Scan for the cell matching the given text and deliver its [x, y] coordinate at center. 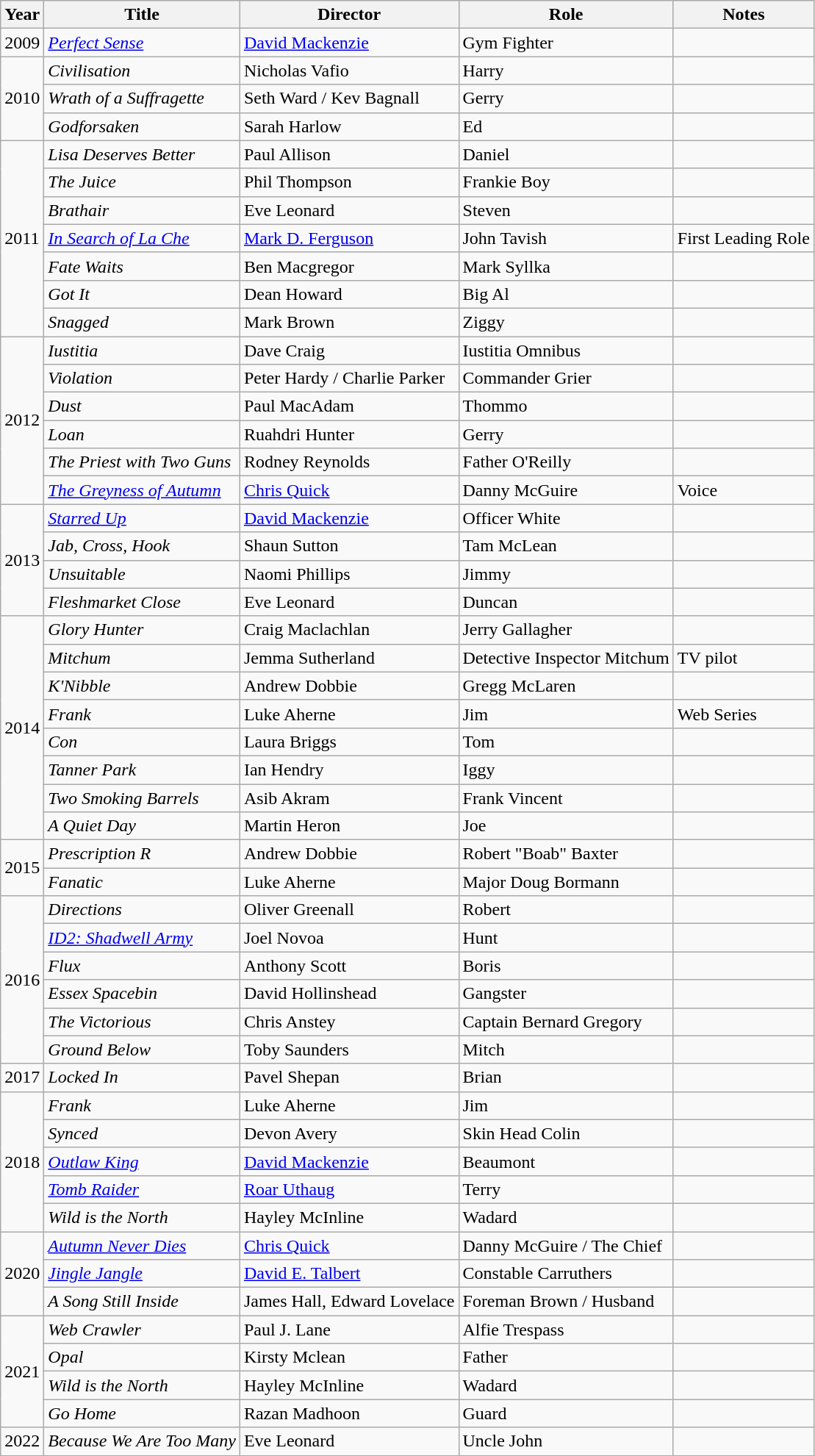
Shaun Sutton [349, 546]
Oliver Greenall [349, 910]
Gangster [566, 994]
Martin Heron [349, 826]
John Tavish [566, 238]
Locked In [143, 1077]
Got It [143, 294]
Tomb Raider [143, 1189]
Year [22, 15]
Big Al [566, 294]
Jimmy [566, 574]
Boris [566, 966]
Fanatic [143, 882]
K'Nibble [143, 686]
Commander Grier [566, 379]
Alfie Trespass [566, 1330]
Devon Avery [349, 1133]
Two Smoking Barrels [143, 797]
Con [143, 742]
Toby Saunders [349, 1050]
Tom [566, 742]
Web Series [744, 714]
The Priest with Two Guns [143, 462]
Flux [143, 966]
2011 [22, 238]
2010 [22, 98]
Joe [566, 826]
Mark D. Ferguson [349, 238]
Mitchum [143, 658]
Danny McGuire / The Chief [566, 1246]
David Hollinshead [349, 994]
Hunt [566, 938]
2022 [22, 1441]
Robert [566, 910]
Starred Up [143, 518]
Nicholas Vafio [349, 71]
Razan Madhoon [349, 1413]
Constable Carruthers [566, 1274]
David E. Talbert [349, 1274]
Skin Head Colin [566, 1133]
Detective Inspector Mitchum [566, 658]
Robert "Boab" Baxter [566, 854]
2009 [22, 43]
The Greyness of Autumn [143, 490]
Mark Brown [349, 322]
The Juice [143, 182]
2016 [22, 980]
Dust [143, 406]
Ben Macgregor [349, 266]
Gym Fighter [566, 43]
Guard [566, 1413]
2013 [22, 560]
Snagged [143, 322]
Foreman Brown / Husband [566, 1302]
Paul MacAdam [349, 406]
Sarah Harlow [349, 126]
Outlaw King [143, 1161]
Father [566, 1358]
Steven [566, 210]
Synced [143, 1133]
Frank Vincent [566, 797]
Opal [143, 1358]
Prescription R [143, 854]
Dave Craig [349, 351]
The Victorious [143, 1022]
2018 [22, 1161]
In Search of La Che [143, 238]
Iggy [566, 770]
TV pilot [744, 658]
Tam McLean [566, 546]
Duncan [566, 602]
Father O'Reilly [566, 462]
A Song Still Inside [143, 1302]
2015 [22, 868]
Jingle Jangle [143, 1274]
Harry [566, 71]
2021 [22, 1371]
Naomi Phillips [349, 574]
Violation [143, 379]
Web Crawler [143, 1330]
Terry [566, 1189]
Frankie Boy [566, 182]
Tanner Park [143, 770]
Pavel Shepan [349, 1077]
Brian [566, 1077]
Thommo [566, 406]
Because We Are Too Many [143, 1441]
Mark Syllka [566, 266]
First Leading Role [744, 238]
Perfect Sense [143, 43]
Ziggy [566, 322]
Glory Hunter [143, 630]
Gregg McLaren [566, 686]
Fate Waits [143, 266]
Laura Briggs [349, 742]
Craig Maclachlan [349, 630]
Ground Below [143, 1050]
ID2: Shadwell Army [143, 938]
Autumn Never Dies [143, 1246]
Ian Hendry [349, 770]
Dean Howard [349, 294]
Rodney Reynolds [349, 462]
Paul J. Lane [349, 1330]
Lisa Deserves Better [143, 154]
Major Doug Bormann [566, 882]
Role [566, 15]
A Quiet Day [143, 826]
Mitch [566, 1050]
Godforsaken [143, 126]
Wrath of a Suffragette [143, 98]
2012 [22, 420]
Seth Ward / Kev Bagnall [349, 98]
Officer White [566, 518]
2020 [22, 1274]
Director [349, 15]
Daniel [566, 154]
Asib Akram [349, 797]
Title [143, 15]
Kirsty Mclean [349, 1358]
James Hall, Edward Lovelace [349, 1302]
Captain Bernard Gregory [566, 1022]
Fleshmarket Close [143, 602]
Go Home [143, 1413]
Danny McGuire [566, 490]
Unsuitable [143, 574]
Jemma Sutherland [349, 658]
Peter Hardy / Charlie Parker [349, 379]
Brathair [143, 210]
Ed [566, 126]
2014 [22, 728]
Ruahdri Hunter [349, 434]
Essex Spacebin [143, 994]
Beaumont [566, 1161]
Joel Novoa [349, 938]
Chris Anstey [349, 1022]
Loan [143, 434]
Paul Allison [349, 154]
2017 [22, 1077]
Jab, Cross, Hook [143, 546]
Civilisation [143, 71]
Iustitia Omnibus [566, 351]
Phil Thompson [349, 182]
Anthony Scott [349, 966]
Notes [744, 15]
Uncle John [566, 1441]
Roar Uthaug [349, 1189]
Iustitia [143, 351]
Directions [143, 910]
Voice [744, 490]
Jerry Gallagher [566, 630]
